Output the (x, y) coordinate of the center of the cell containing the given text.  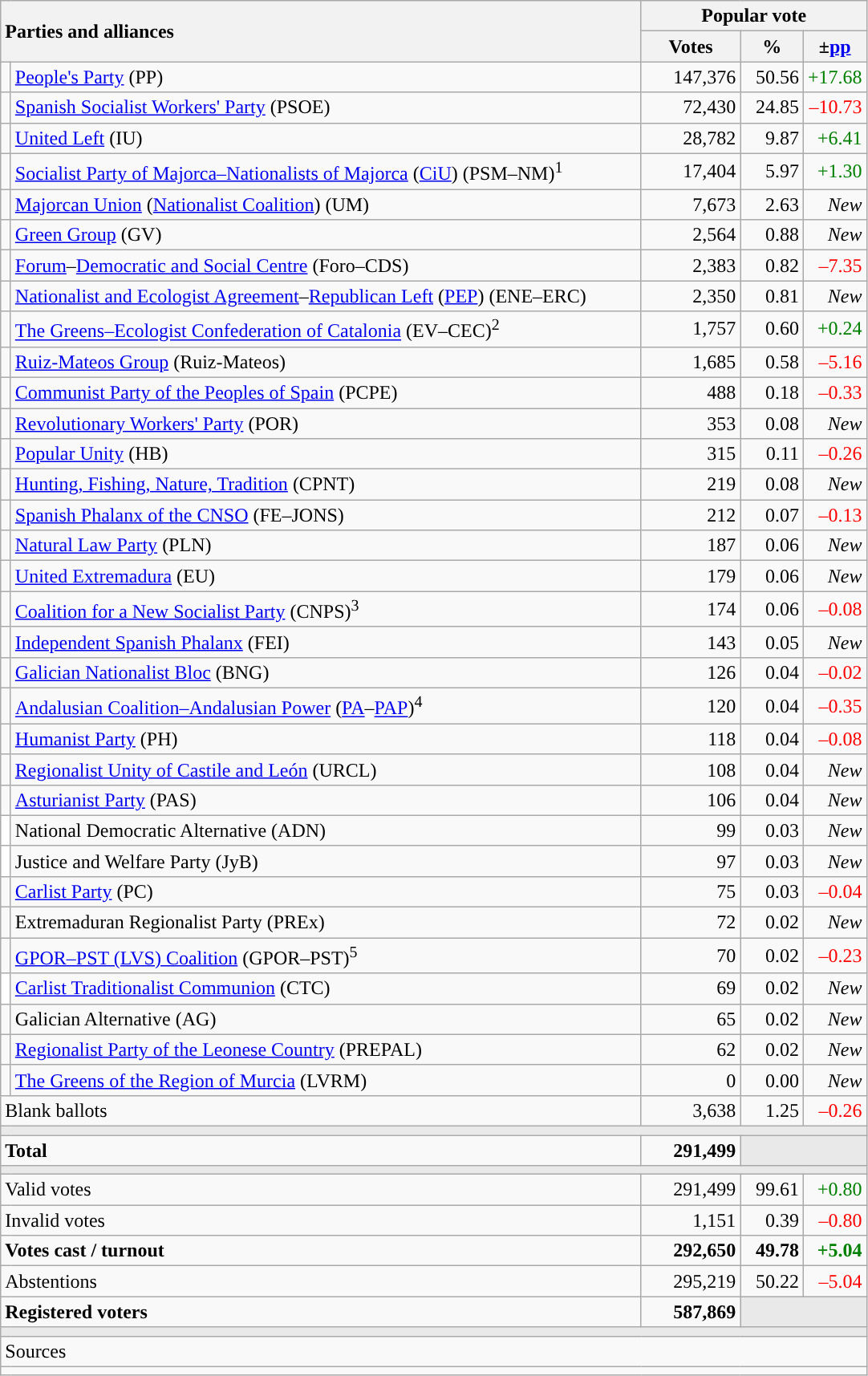
179 (691, 576)
Spanish Phalanx of the CNSO (FE–JONS) (326, 515)
Hunting, Fishing, Nature, Tradition (CPNT) (326, 485)
–10.73 (834, 108)
United Left (IU) (326, 138)
70 (691, 956)
3,638 (691, 1110)
1.25 (772, 1110)
147,376 (691, 77)
Sources (433, 1351)
GPOR–PST (LVS) Coalition (GPOR–PST)5 (326, 956)
–0.04 (834, 891)
108 (691, 769)
353 (691, 424)
+1.30 (834, 172)
National Democratic Alternative (ADN) (326, 830)
Humanist Party (PH) (326, 739)
0.11 (772, 454)
126 (691, 673)
Coalition for a New Socialist Party (CNPS)3 (326, 610)
69 (691, 988)
% (772, 47)
Asturianist Party (PAS) (326, 800)
2,564 (691, 235)
Justice and Welfare Party (JyB) (326, 861)
2,350 (691, 296)
212 (691, 515)
1,151 (691, 1220)
Independent Spanish Phalanx (FEI) (326, 642)
72,430 (691, 108)
24.85 (772, 108)
0.18 (772, 392)
2,383 (691, 266)
+0.24 (834, 329)
Spanish Socialist Workers' Party (PSOE) (326, 108)
106 (691, 800)
7,673 (691, 205)
–5.04 (834, 1281)
219 (691, 485)
0.88 (772, 235)
Majorcan Union (Nationalist Coalition) (UM) (326, 205)
People's Party (PP) (326, 77)
Socialist Party of Majorca–Nationalists of Majorca (CiU) (PSM–NM)1 (326, 172)
49.78 (772, 1251)
17,404 (691, 172)
0.05 (772, 642)
Communist Party of the Peoples of Spain (PCPE) (326, 392)
United Extremadura (EU) (326, 576)
–0.33 (834, 392)
488 (691, 392)
Regionalist Unity of Castile and León (URCL) (326, 769)
62 (691, 1049)
65 (691, 1019)
0.39 (772, 1220)
72 (691, 923)
Carlist Traditionalist Communion (CTC) (326, 988)
Carlist Party (PC) (326, 891)
Green Group (GV) (326, 235)
Registered voters (321, 1312)
0 (691, 1080)
Popular Unity (HB) (326, 454)
Regionalist Party of the Leonese Country (PREPAL) (326, 1049)
The Greens–Ecologist Confederation of Catalonia (EV–CEC)2 (326, 329)
1,757 (691, 329)
0.00 (772, 1080)
Popular vote (754, 16)
118 (691, 739)
Extremaduran Regionalist Party (PREx) (326, 923)
0.60 (772, 329)
–0.02 (834, 673)
187 (691, 546)
+0.80 (834, 1190)
Votes cast / turnout (321, 1251)
174 (691, 610)
0.58 (772, 362)
+6.41 (834, 138)
Andalusian Coalition–Andalusian Power (PA–PAP)4 (326, 706)
315 (691, 454)
0.07 (772, 515)
Nationalist and Ecologist Agreement–Republican Left (PEP) (ENE–ERC) (326, 296)
Natural Law Party (PLN) (326, 546)
0.82 (772, 266)
±pp (834, 47)
295,219 (691, 1281)
Valid votes (321, 1190)
Revolutionary Workers' Party (POR) (326, 424)
Galician Alternative (AG) (326, 1019)
–5.16 (834, 362)
–0.13 (834, 515)
The Greens of the Region of Murcia (LVRM) (326, 1080)
+17.68 (834, 77)
9.87 (772, 138)
120 (691, 706)
143 (691, 642)
0.81 (772, 296)
Forum–Democratic and Social Centre (Foro–CDS) (326, 266)
587,869 (691, 1312)
99.61 (772, 1190)
Ruiz-Mateos Group (Ruiz-Mateos) (326, 362)
Total (321, 1151)
5.97 (772, 172)
50.56 (772, 77)
50.22 (772, 1281)
Abstentions (321, 1281)
–7.35 (834, 266)
1,685 (691, 362)
97 (691, 861)
Votes (691, 47)
–0.23 (834, 956)
Galician Nationalist Bloc (BNG) (326, 673)
–0.35 (834, 706)
+5.04 (834, 1251)
75 (691, 891)
292,650 (691, 1251)
Parties and alliances (321, 31)
99 (691, 830)
Invalid votes (321, 1220)
2.63 (772, 205)
Blank ballots (321, 1110)
28,782 (691, 138)
–0.80 (834, 1220)
